Search for the cell housing the specified text and yield its [X, Y] center coordinate. 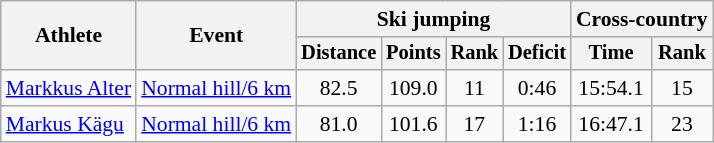
15:54.1 [611, 88]
Event [216, 36]
16:47.1 [611, 124]
101.6 [413, 124]
Deficit [537, 54]
15 [682, 88]
17 [475, 124]
23 [682, 124]
Markus Kägu [68, 124]
1:16 [537, 124]
Markkus Alter [68, 88]
109.0 [413, 88]
Time [611, 54]
81.0 [338, 124]
11 [475, 88]
Athlete [68, 36]
Distance [338, 54]
Cross-country [642, 19]
Ski jumping [434, 19]
Points [413, 54]
82.5 [338, 88]
0:46 [537, 88]
